Output the (x, y) coordinate of the center of the cell containing the given text.  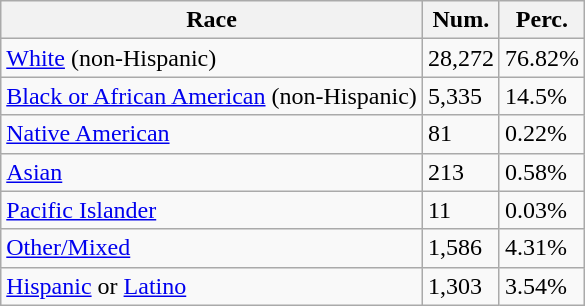
4.31% (542, 248)
11 (460, 210)
213 (460, 172)
Num. (460, 20)
81 (460, 134)
Hispanic or Latino (212, 286)
0.58% (542, 172)
Asian (212, 172)
1,586 (460, 248)
Native American (212, 134)
3.54% (542, 286)
Black or African American (non-Hispanic) (212, 96)
Race (212, 20)
White (non-Hispanic) (212, 58)
0.03% (542, 210)
Other/Mixed (212, 248)
76.82% (542, 58)
5,335 (460, 96)
Pacific Islander (212, 210)
28,272 (460, 58)
0.22% (542, 134)
14.5% (542, 96)
1,303 (460, 286)
Perc. (542, 20)
